Provide the (X, Y) coordinate of the cell's center where the given text is located.  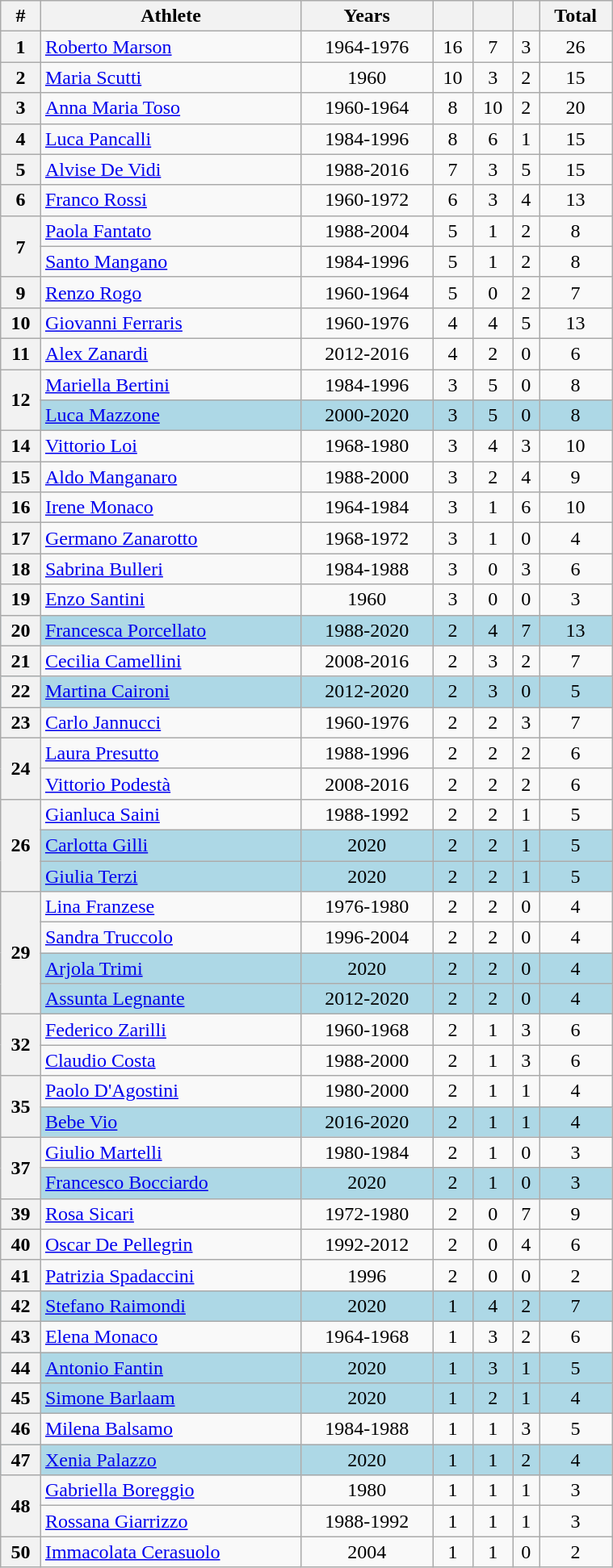
1968-1980 (367, 446)
Irene Monaco (170, 508)
Aldo Manganaro (170, 477)
Carlo Jannucci (170, 722)
Mariella Bertini (170, 385)
23 (21, 722)
Claudio Costa (170, 1060)
1964-1968 (367, 1336)
18 (21, 569)
Renzo Rogo (170, 292)
Germano Zanarotto (170, 538)
50 (21, 1552)
1996 (367, 1275)
Franco Rossi (170, 200)
Giovanni Ferraris (170, 323)
Arjola Trimi (170, 968)
1968-1972 (367, 538)
Assunta Legnante (170, 999)
46 (21, 1429)
Paolo D'Agostini (170, 1091)
1988-1996 (367, 753)
Anna Maria Toso (170, 108)
1964-1984 (367, 508)
Total (576, 16)
Patrizia Spadaccini (170, 1275)
Carlotta Gilli (170, 845)
Santo Mangano (170, 261)
48 (21, 1506)
Luca Mazzone (170, 416)
22 (21, 692)
1988-2016 (367, 169)
Maria Scutti (170, 77)
1988-2004 (367, 231)
43 (21, 1336)
1980 (367, 1491)
24 (21, 768)
Martina Caironi (170, 692)
2000-2020 (367, 416)
Gabriella Boreggio (170, 1491)
Simone Barlaam (170, 1399)
1976-1980 (367, 907)
1996-2004 (367, 938)
Giulio Martelli (170, 1152)
Cecilia Camellini (170, 661)
39 (21, 1214)
Francesca Porcellato (170, 630)
14 (21, 446)
Giulia Terzi (170, 876)
Rosa Sicari (170, 1214)
12 (21, 400)
Lina Franzese (170, 907)
1972-1980 (367, 1214)
Laura Presutto (170, 753)
35 (21, 1106)
42 (21, 1306)
Roberto Marson (170, 47)
Milena Balsamo (170, 1429)
Athlete (170, 16)
Francesco Bocciardo (170, 1183)
2012-2016 (367, 353)
37 (21, 1168)
11 (21, 353)
Rossana Giarrizzo (170, 1521)
47 (21, 1460)
41 (21, 1275)
Federico Zarilli (170, 1030)
# (21, 16)
32 (21, 1045)
Stefano Raimondi (170, 1306)
Bebe Vio (170, 1122)
29 (21, 953)
Oscar De Pellegrin (170, 1244)
19 (21, 600)
Xenia Palazzo (170, 1460)
Immacolata Cerasuolo (170, 1552)
Elena Monaco (170, 1336)
Enzo Santini (170, 600)
1980-1984 (367, 1152)
Years (367, 16)
Sabrina Bulleri (170, 569)
Alvise De Vidi (170, 169)
Vittorio Loi (170, 446)
1964-1976 (367, 47)
1980-2000 (367, 1091)
Gianluca Saini (170, 814)
45 (21, 1399)
1960-1972 (367, 200)
Alex Zanardi (170, 353)
Antonio Fantin (170, 1368)
44 (21, 1368)
21 (21, 661)
Vittorio Podestà (170, 784)
Paola Fantato (170, 231)
Luca Pancalli (170, 139)
40 (21, 1244)
Sandra Truccolo (170, 938)
1992-2012 (367, 1244)
17 (21, 538)
2016-2020 (367, 1122)
2004 (367, 1552)
1988-2020 (367, 630)
1960-1968 (367, 1030)
